Capture the cell that displays the provided text and extract its [X, Y] central coordinate. 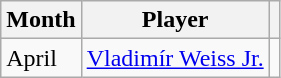
Vladimír Weiss Jr. [175, 58]
Player [175, 20]
Month [41, 20]
April [41, 58]
